From the cell containing the given text, extract its center point as [x, y] coordinate. 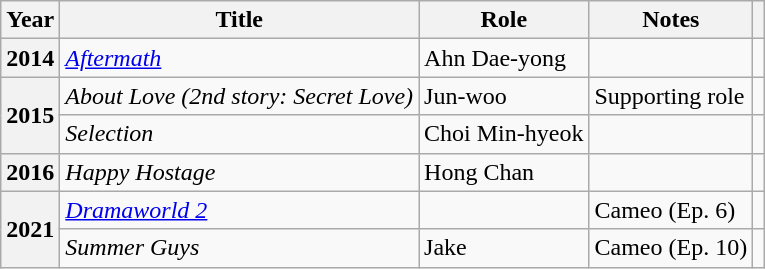
Title [240, 20]
Summer Guys [240, 248]
2021 [30, 229]
Year [30, 20]
2015 [30, 115]
Happy Hostage [240, 172]
2014 [30, 58]
Hong Chan [504, 172]
Supporting role [671, 96]
Cameo (Ep. 6) [671, 210]
Ahn Dae-yong [504, 58]
Aftermath [240, 58]
Jun-woo [504, 96]
Selection [240, 134]
2016 [30, 172]
Dramaworld 2 [240, 210]
Role [504, 20]
Notes [671, 20]
Choi Min-hyeok [504, 134]
Jake [504, 248]
Cameo (Ep. 10) [671, 248]
About Love (2nd story: Secret Love) [240, 96]
